Find where the given text appears and provide that cell's center as [X, Y] coordinate. 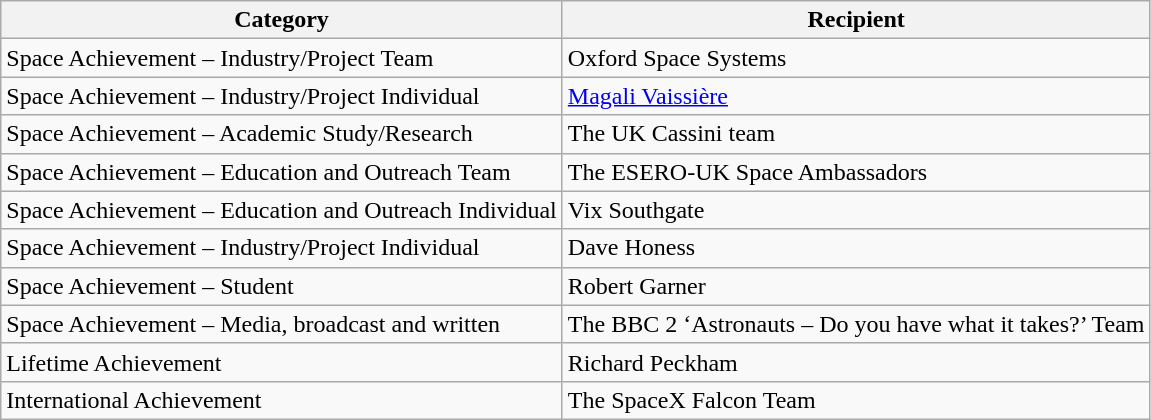
International Achievement [282, 400]
Vix Southgate [856, 210]
Space Achievement – Industry/Project Team [282, 58]
The BBC 2 ‘Astronauts – Do you have what it takes?’ Team [856, 324]
Space Achievement – Academic Study/Research [282, 134]
Lifetime Achievement [282, 362]
Space Achievement – Student [282, 286]
Magali Vaissière [856, 96]
Recipient [856, 20]
Category [282, 20]
Space Achievement – Education and Outreach Team [282, 172]
The ESERO-UK Space Ambassadors [856, 172]
Robert Garner [856, 286]
Dave Honess [856, 248]
The SpaceX Falcon Team [856, 400]
Space Achievement – Media, broadcast and written [282, 324]
Oxford Space Systems [856, 58]
Space Achievement – Education and Outreach Individual [282, 210]
The UK Cassini team [856, 134]
Richard Peckham [856, 362]
